Detect which cell encompasses the target text, then output its [x, y] center coordinate. 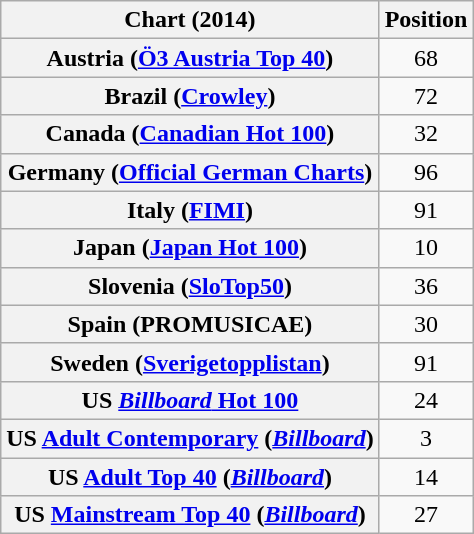
10 [426, 248]
27 [426, 515]
72 [426, 96]
96 [426, 172]
Slovenia (SloTop50) [190, 286]
Position [426, 20]
Chart (2014) [190, 20]
Italy (FIMI) [190, 210]
Germany (Official German Charts) [190, 172]
US Adult Contemporary (Billboard) [190, 438]
Austria (Ö3 Austria Top 40) [190, 58]
Canada (Canadian Hot 100) [190, 134]
68 [426, 58]
Japan (Japan Hot 100) [190, 248]
30 [426, 324]
36 [426, 286]
US Mainstream Top 40 (Billboard) [190, 515]
US Billboard Hot 100 [190, 400]
US Adult Top 40 (Billboard) [190, 477]
24 [426, 400]
Sweden (Sverigetopplistan) [190, 362]
14 [426, 477]
3 [426, 438]
Spain (PROMUSICAE) [190, 324]
32 [426, 134]
Brazil (Crowley) [190, 96]
